Search for the cell housing the specified text and yield its (x, y) center coordinate. 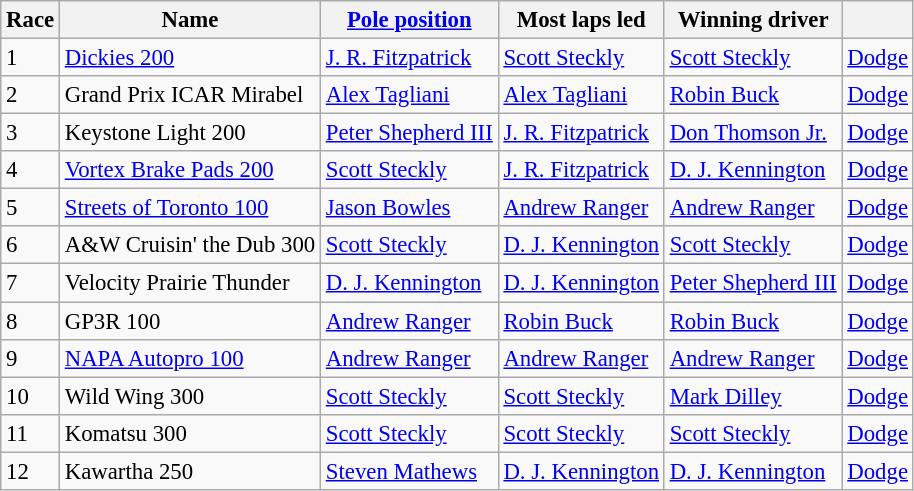
3 (30, 133)
Steven Mathews (409, 471)
9 (30, 358)
NAPA Autopro 100 (190, 358)
Keystone Light 200 (190, 133)
Dickies 200 (190, 58)
A&W Cruisin' the Dub 300 (190, 245)
1 (30, 58)
Race (30, 20)
11 (30, 433)
Komatsu 300 (190, 433)
Mark Dilley (753, 396)
Name (190, 20)
6 (30, 245)
Pole position (409, 20)
Most laps led (581, 20)
Grand Prix ICAR Mirabel (190, 95)
Streets of Toronto 100 (190, 208)
Velocity Prairie Thunder (190, 283)
7 (30, 283)
Winning driver (753, 20)
10 (30, 396)
12 (30, 471)
Wild Wing 300 (190, 396)
Jason Bowles (409, 208)
Don Thomson Jr. (753, 133)
4 (30, 170)
5 (30, 208)
Vortex Brake Pads 200 (190, 170)
Kawartha 250 (190, 471)
8 (30, 321)
2 (30, 95)
GP3R 100 (190, 321)
